Locate the cell with the specified text and output its (x, y) center coordinate. 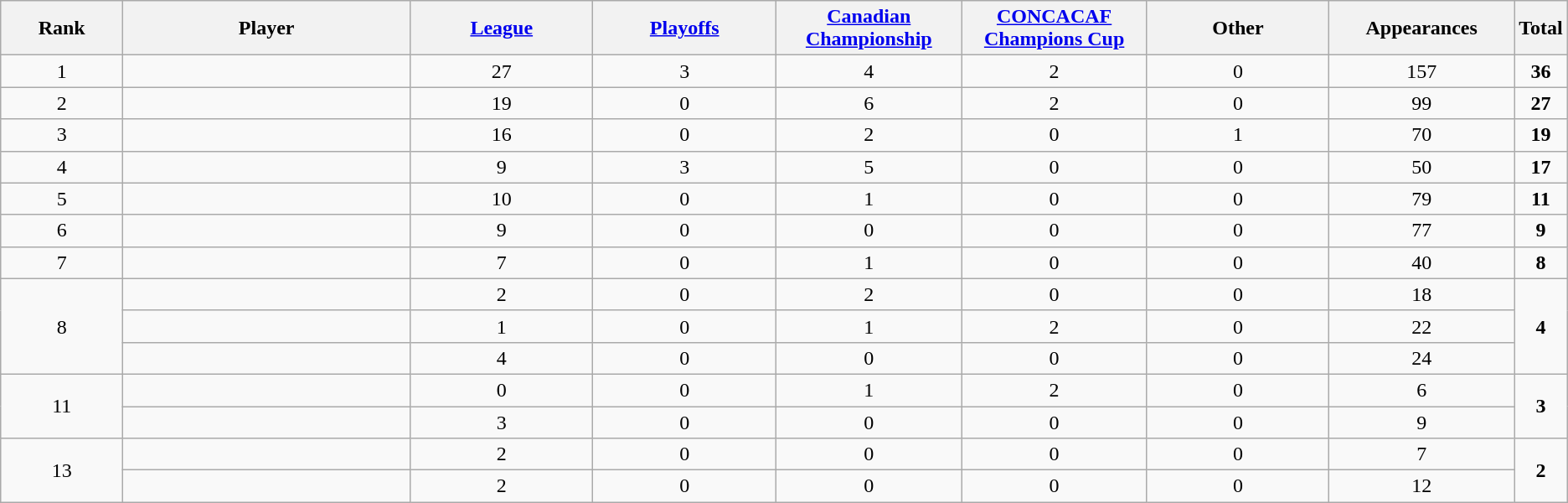
18 (1422, 294)
Total (1541, 29)
99 (1422, 103)
157 (1422, 71)
Playoffs (685, 29)
22 (1422, 326)
40 (1422, 262)
Rank (62, 29)
Appearances (1422, 29)
Canadian Championship (869, 29)
77 (1422, 231)
Player (266, 29)
CONCACAF Champions Cup (1054, 29)
13 (62, 470)
50 (1422, 167)
70 (1422, 135)
24 (1422, 358)
16 (502, 135)
12 (1422, 486)
79 (1422, 199)
Other (1238, 29)
League (502, 29)
36 (1541, 71)
17 (1541, 167)
10 (502, 199)
